Search for the cell housing the specified text and yield its (x, y) center coordinate. 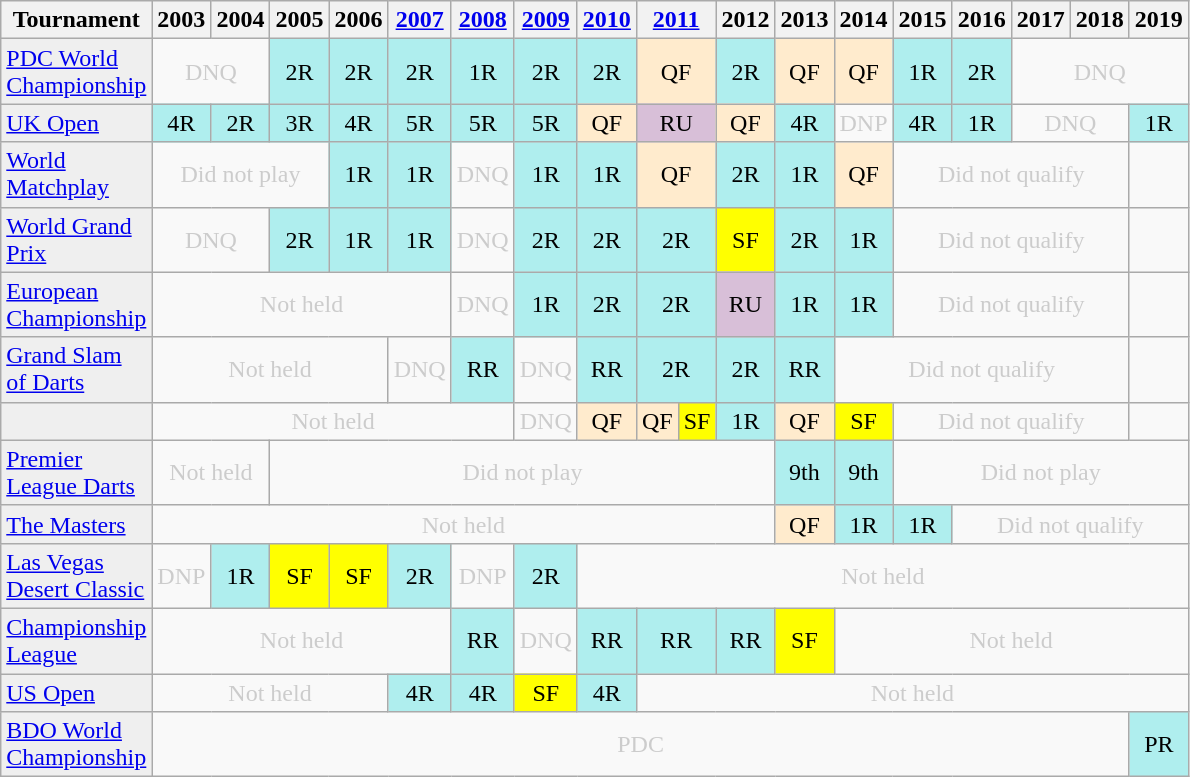
2013 (804, 20)
2014 (864, 20)
2003 (182, 20)
2005 (300, 20)
The Masters (76, 524)
Grand Slam of Darts (76, 370)
UK Open (76, 123)
2015 (922, 20)
US Open (76, 693)
PDC World Championship (76, 72)
European Championship (76, 304)
2011 (676, 20)
2017 (1040, 20)
Championship League (76, 640)
2006 (358, 20)
Tournament (76, 20)
BDO World Championship (76, 744)
2008 (482, 20)
2016 (982, 20)
PR (1158, 744)
World Grand Prix (76, 240)
Las Vegas Desert Classic (76, 576)
2018 (1100, 20)
2009 (546, 20)
World Matchplay (76, 174)
3R (300, 123)
2004 (240, 20)
2007 (420, 20)
PDC (641, 744)
2019 (1158, 20)
2012 (746, 20)
Premier League Darts (76, 472)
2010 (606, 20)
